Return the [x, y] coordinate for the center point of the cell that contains the specified text.  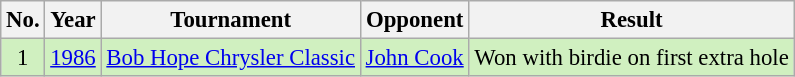
1 [23, 58]
Won with birdie on first extra hole [632, 58]
1986 [73, 58]
Result [632, 20]
John Cook [414, 58]
No. [23, 20]
Tournament [230, 20]
Year [73, 20]
Opponent [414, 20]
Bob Hope Chrysler Classic [230, 58]
